Pinpoint the cell where the given text exists, returning its (X, Y) midpoint coordinate. 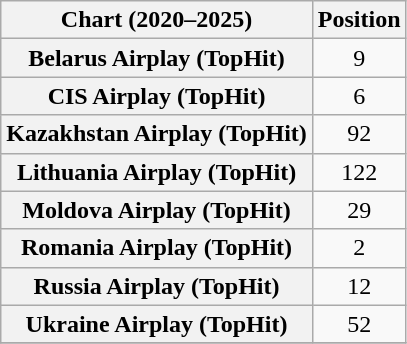
9 (359, 58)
29 (359, 210)
Romania Airplay (TopHit) (157, 248)
6 (359, 96)
92 (359, 134)
Lithuania Airplay (TopHit) (157, 172)
Position (359, 20)
Chart (2020–2025) (157, 20)
Russia Airplay (TopHit) (157, 286)
52 (359, 324)
122 (359, 172)
Kazakhstan Airplay (TopHit) (157, 134)
2 (359, 248)
Ukraine Airplay (TopHit) (157, 324)
Moldova Airplay (TopHit) (157, 210)
Belarus Airplay (TopHit) (157, 58)
12 (359, 286)
CIS Airplay (TopHit) (157, 96)
